Pinpoint the cell where the given text exists, returning its (x, y) midpoint coordinate. 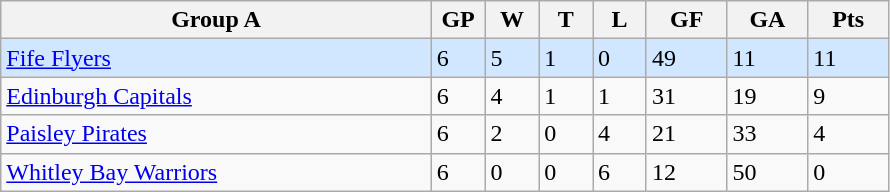
5 (512, 58)
12 (686, 172)
19 (768, 96)
GF (686, 20)
GA (768, 20)
Group A (216, 20)
Edinburgh Capitals (216, 96)
L (620, 20)
Paisley Pirates (216, 134)
GP (458, 20)
21 (686, 134)
49 (686, 58)
33 (768, 134)
Fife Flyers (216, 58)
Whitley Bay Warriors (216, 172)
T (566, 20)
9 (848, 96)
Pts (848, 20)
50 (768, 172)
2 (512, 134)
W (512, 20)
31 (686, 96)
